Extract the (x, y) coordinate from the center of the cell holding the provided text.  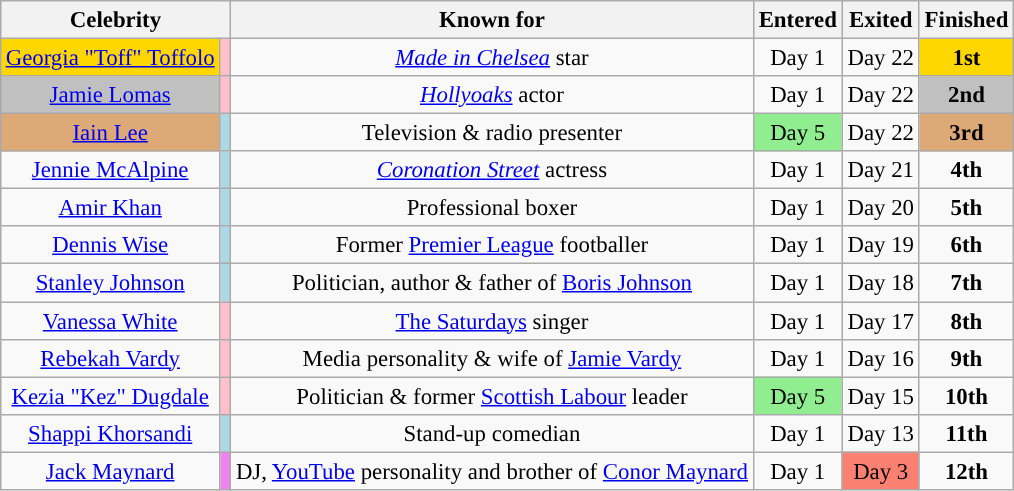
DJ, YouTube personality and brother of Conor Maynard (492, 471)
11th (966, 433)
Known for (492, 20)
Hollyoaks actor (492, 95)
Iain Lee (110, 133)
Former Premier League footballer (492, 245)
Day 18 (880, 283)
Kezia "Kez" Dugdale (110, 396)
4th (966, 170)
Day 17 (880, 321)
Stand-up comedian (492, 433)
3rd (966, 133)
7th (966, 283)
Television & radio presenter (492, 133)
Stanley Johnson (110, 283)
Day 3 (880, 471)
Day 15 (880, 396)
Jennie McAlpine (110, 170)
Shappi Khorsandi (110, 433)
2nd (966, 95)
Day 20 (880, 208)
10th (966, 396)
Professional boxer (492, 208)
Celebrity (115, 20)
Jack Maynard (110, 471)
1st (966, 57)
Jamie Lomas (110, 95)
Politician, author & father of Boris Johnson (492, 283)
Vanessa White (110, 321)
5th (966, 208)
Georgia "Toff" Toffolo (110, 57)
Exited (880, 20)
Day 21 (880, 170)
Coronation Street actress (492, 170)
9th (966, 358)
Entered (798, 20)
Media personality & wife of Jamie Vardy (492, 358)
Finished (966, 20)
6th (966, 245)
Politician & former Scottish Labour leader (492, 396)
12th (966, 471)
Amir Khan (110, 208)
The Saturdays singer (492, 321)
Rebekah Vardy (110, 358)
Made in Chelsea star (492, 57)
Day 19 (880, 245)
Day 13 (880, 433)
Day 16 (880, 358)
Dennis Wise (110, 245)
8th (966, 321)
